Detect which cell encompasses the target text, then output its [X, Y] center coordinate. 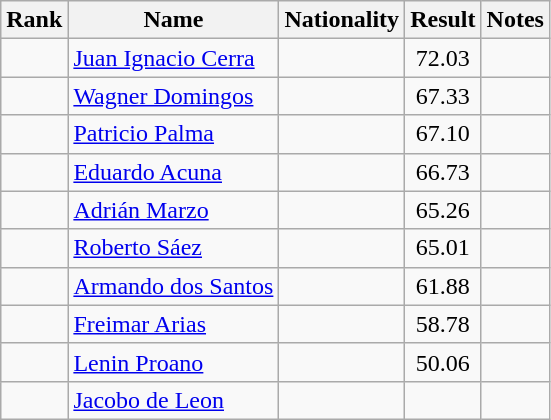
Wagner Domingos [174, 96]
61.88 [443, 286]
Armando dos Santos [174, 286]
Lenin Proano [174, 362]
Name [174, 20]
67.33 [443, 96]
67.10 [443, 134]
50.06 [443, 362]
66.73 [443, 172]
Freimar Arias [174, 324]
Adrián Marzo [174, 210]
Notes [515, 20]
Jacobo de Leon [174, 400]
Juan Ignacio Cerra [174, 58]
58.78 [443, 324]
Patricio Palma [174, 134]
Roberto Sáez [174, 248]
Rank [34, 20]
72.03 [443, 58]
Nationality [342, 20]
Result [443, 20]
Eduardo Acuna [174, 172]
65.01 [443, 248]
65.26 [443, 210]
